Extract the [X, Y] coordinate from the center of the cell holding the provided text.  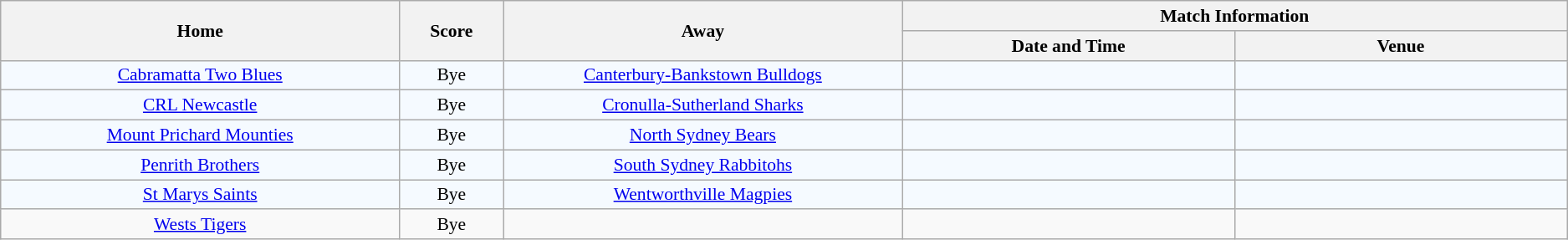
Cabramatta Two Blues [201, 75]
Wentworthville Magpies [702, 195]
Away [702, 30]
Home [201, 30]
CRL Newcastle [201, 105]
South Sydney Rabbitohs [702, 165]
Wests Tigers [201, 225]
Date and Time [1069, 46]
St Marys Saints [201, 195]
Mount Prichard Mounties [201, 135]
Cronulla-Sutherland Sharks [702, 105]
Score [452, 30]
Penrith Brothers [201, 165]
Venue [1400, 46]
Match Information [1234, 16]
North Sydney Bears [702, 135]
Canterbury-Bankstown Bulldogs [702, 75]
